Capture the cell that displays the provided text and extract its (X, Y) central coordinate. 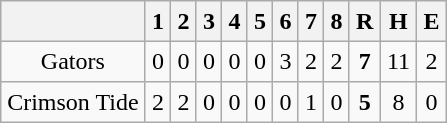
E (432, 21)
11 (398, 61)
4 (235, 21)
H (398, 21)
Gators (72, 61)
6 (286, 21)
Crimson Tide (72, 102)
R (364, 21)
